Return the (x, y) coordinate for the center point of the cell that contains the specified text.  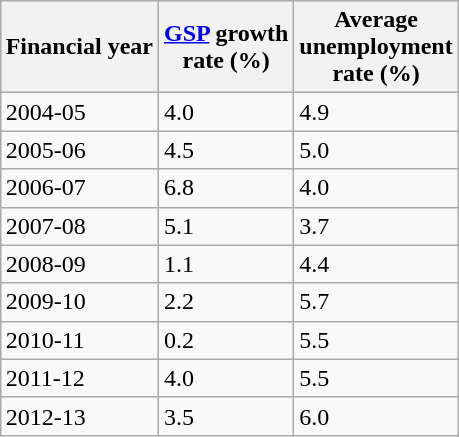
2007-08 (79, 226)
Financial year (79, 47)
0.2 (226, 340)
2004-05 (79, 112)
2008-09 (79, 264)
Averageunemploymentrate (%) (376, 47)
2011-12 (79, 378)
3.7 (376, 226)
3.5 (226, 416)
4.5 (226, 150)
5.0 (376, 150)
4.9 (376, 112)
1.1 (226, 264)
4.4 (376, 264)
5.7 (376, 302)
2012-13 (79, 416)
6.8 (226, 188)
GSP growthrate (%) (226, 47)
2006-07 (79, 188)
2005-06 (79, 150)
6.0 (376, 416)
2.2 (226, 302)
2009-10 (79, 302)
5.1 (226, 226)
2010-11 (79, 340)
